Detect which cell encompasses the target text, then output its (x, y) center coordinate. 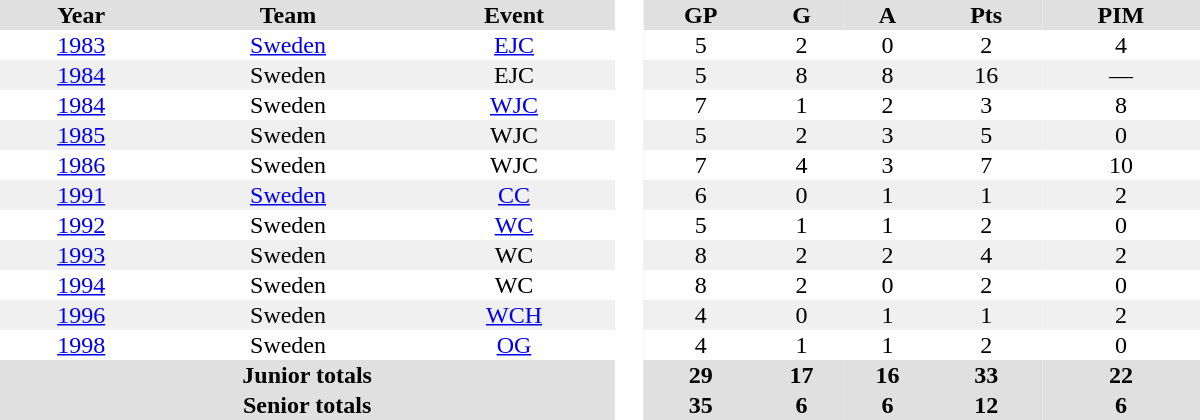
Team (288, 15)
12 (986, 405)
GP (701, 15)
1991 (81, 195)
A (887, 15)
1992 (81, 225)
1993 (81, 255)
1994 (81, 285)
— (1121, 75)
Junior totals (307, 375)
PIM (1121, 15)
Year (81, 15)
33 (986, 375)
G (802, 15)
1996 (81, 315)
WCH (514, 315)
35 (701, 405)
Pts (986, 15)
22 (1121, 375)
Event (514, 15)
CC (514, 195)
1983 (81, 45)
29 (701, 375)
Senior totals (307, 405)
OG (514, 345)
10 (1121, 165)
1998 (81, 345)
1985 (81, 135)
17 (802, 375)
1986 (81, 165)
